Pinpoint the cell where the given text exists, returning its [x, y] midpoint coordinate. 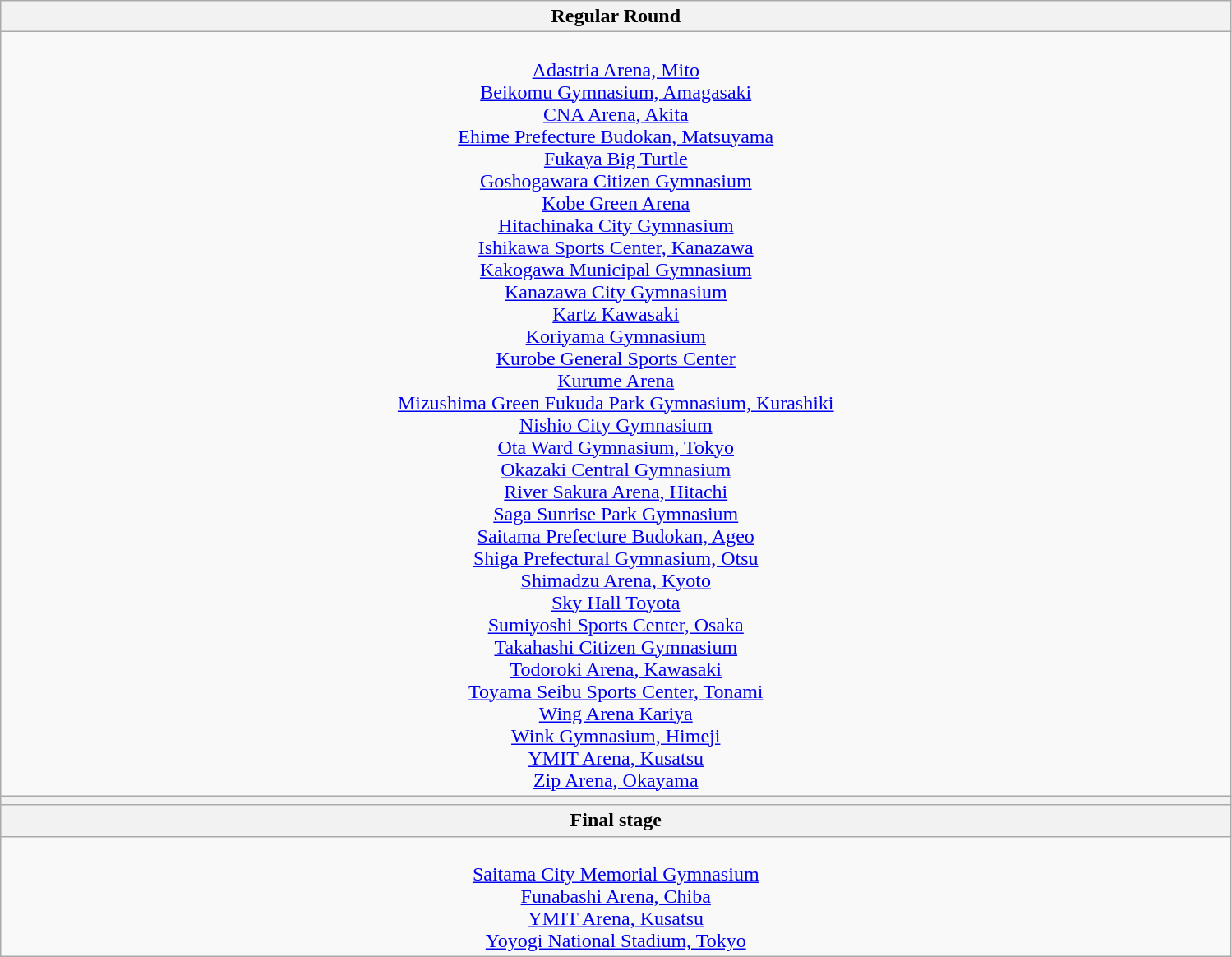
Saitama City Memorial Gymnasium Funabashi Arena, Chiba YMIT Arena, Kusatsu Yoyogi National Stadium, Tokyo [616, 896]
Regular Round [616, 16]
Final stage [616, 821]
